Search for the cell housing the specified text and yield its (x, y) center coordinate. 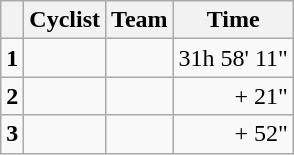
Cyclist (65, 20)
+ 21" (233, 96)
31h 58' 11" (233, 58)
3 (12, 134)
1 (12, 58)
+ 52" (233, 134)
2 (12, 96)
Time (233, 20)
Team (140, 20)
